Detect which cell encompasses the target text, then output its [x, y] center coordinate. 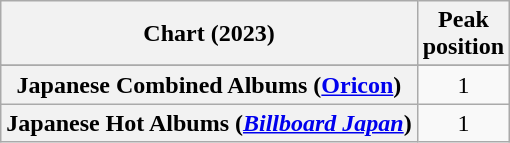
Japanese Combined Albums (Oricon) [209, 85]
Chart (2023) [209, 34]
Peakposition [463, 34]
Japanese Hot Albums (Billboard Japan) [209, 123]
